Scan for the cell matching the given text and deliver its (X, Y) coordinate at center. 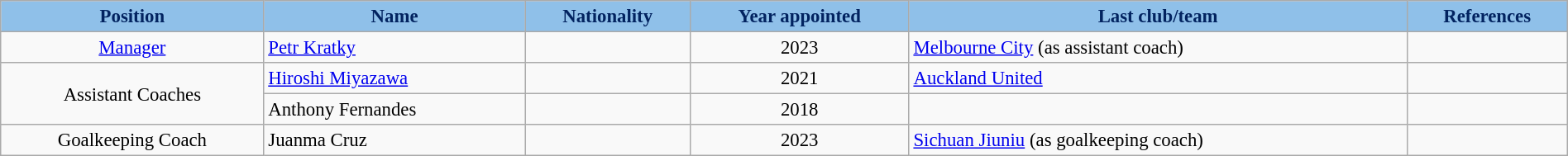
Hiroshi Miyazawa (394, 78)
Auckland United (1158, 78)
Goalkeeping Coach (132, 140)
Year appointed (799, 17)
Petr Kratky (394, 48)
Assistant Coaches (132, 94)
Manager (132, 48)
Last club/team (1158, 17)
Anthony Fernandes (394, 110)
Juanma Cruz (394, 140)
Name (394, 17)
2018 (799, 110)
References (1487, 17)
Melbourne City (as assistant coach) (1158, 48)
Position (132, 17)
Sichuan Jiuniu (as goalkeeping coach) (1158, 140)
Nationality (607, 17)
2021 (799, 78)
